For the text-containing cell, return its midpoint in [x, y] coordinate format. 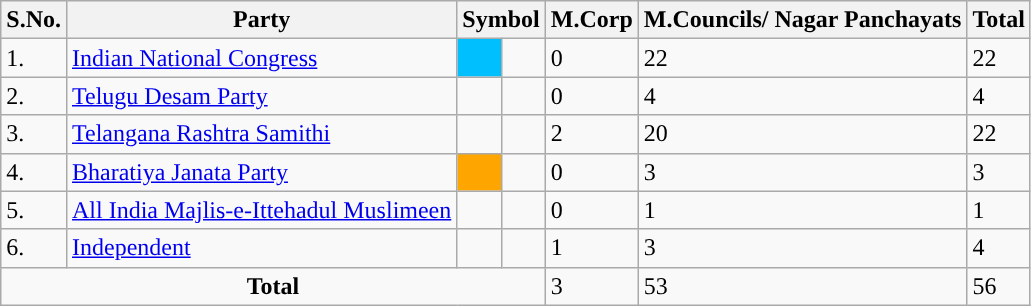
Indian National Congress [261, 58]
Bharatiya Janata Party [261, 172]
5. [34, 210]
2 [592, 134]
Telangana Rashtra Samithi [261, 134]
2. [34, 96]
Symbol [501, 20]
53 [802, 286]
Telugu Desam Party [261, 96]
All India Majlis-e-Ittehadul Muslimeen [261, 210]
4. [34, 172]
3. [34, 134]
Party [261, 20]
56 [999, 286]
M.Councils/ Nagar Panchayats [802, 20]
Independent [261, 248]
20 [802, 134]
M.Corp [592, 20]
1. [34, 58]
6. [34, 248]
S.No. [34, 20]
